Find where the given text appears and provide that cell's center as (x, y) coordinate. 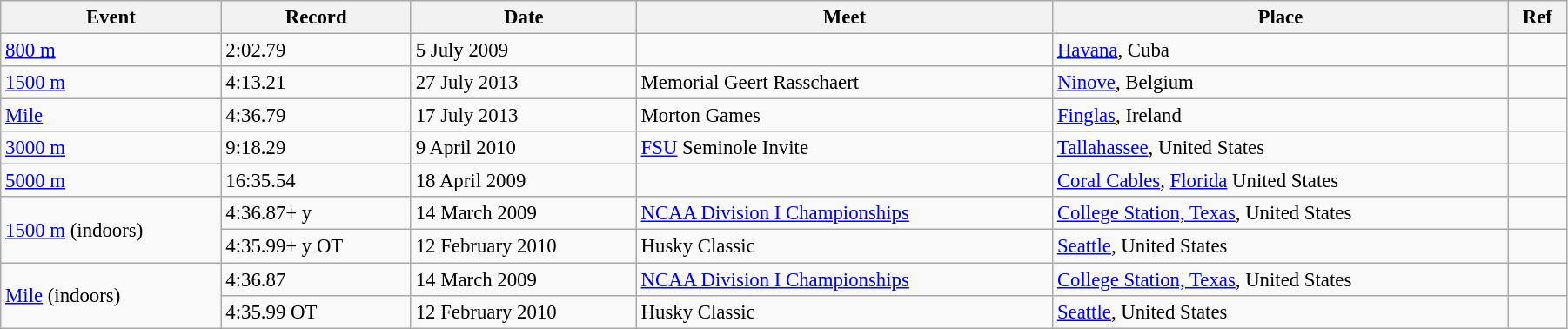
Event (111, 17)
2:02.79 (316, 50)
17 July 2013 (524, 116)
Havana, Cuba (1281, 50)
4:13.21 (316, 83)
Memorial Geert Rasschaert (844, 83)
9 April 2010 (524, 148)
1500 m (indoors) (111, 230)
Morton Games (844, 116)
Record (316, 17)
Mile (111, 116)
Place (1281, 17)
800 m (111, 50)
Date (524, 17)
4:35.99 OT (316, 312)
5000 m (111, 181)
27 July 2013 (524, 83)
4:36.87 (316, 279)
Meet (844, 17)
Coral Cables, Florida United States (1281, 181)
Mile (indoors) (111, 296)
Ref (1537, 17)
16:35.54 (316, 181)
FSU Seminole Invite (844, 148)
18 April 2009 (524, 181)
Finglas, Ireland (1281, 116)
4:35.99+ y OT (316, 246)
5 July 2009 (524, 50)
9:18.29 (316, 148)
3000 m (111, 148)
4:36.79 (316, 116)
Ninove, Belgium (1281, 83)
Tallahassee, United States (1281, 148)
1500 m (111, 83)
4:36.87+ y (316, 213)
